Determine the (X, Y) coordinate at the center of the cell enclosing the given text.  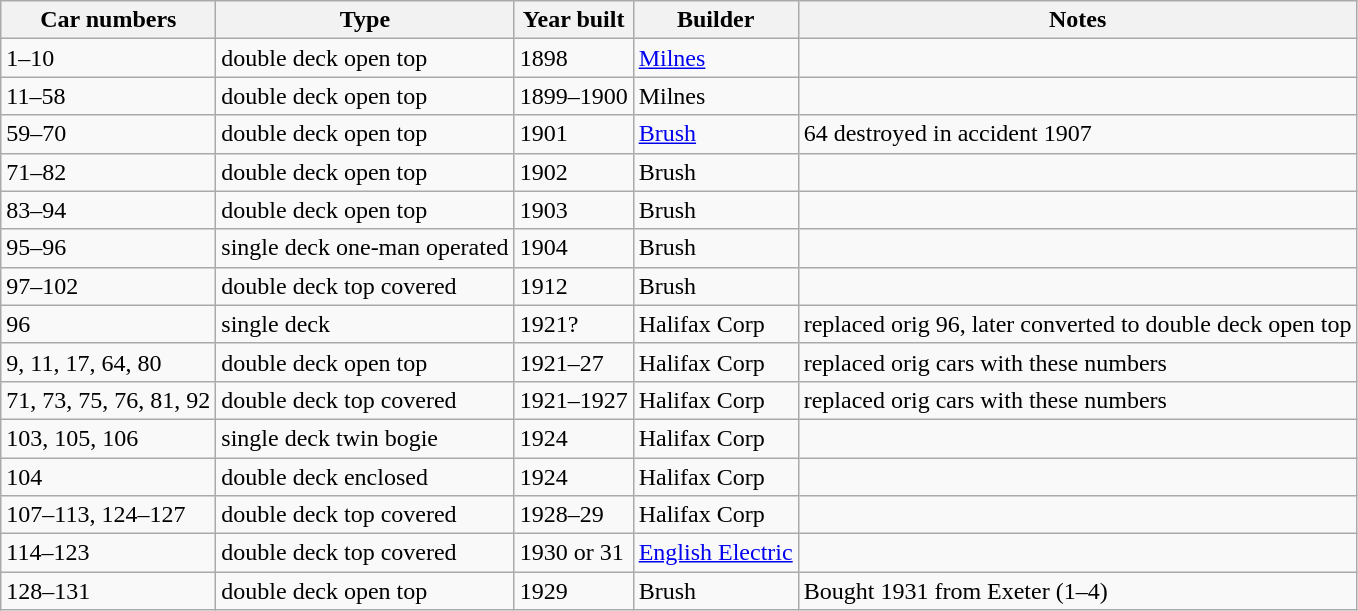
Bought 1931 from Exeter (1–4) (1078, 591)
64 destroyed in accident 1907 (1078, 134)
1904 (574, 248)
1–10 (108, 58)
71, 73, 75, 76, 81, 92 (108, 400)
107–113, 124–127 (108, 515)
97–102 (108, 286)
1898 (574, 58)
114–123 (108, 553)
83–94 (108, 210)
1902 (574, 172)
1912 (574, 286)
1921–1927 (574, 400)
English Electric (716, 553)
Notes (1078, 20)
71–82 (108, 172)
1901 (574, 134)
96 (108, 324)
Year built (574, 20)
128–131 (108, 591)
1929 (574, 591)
1899–1900 (574, 96)
Builder (716, 20)
1928–29 (574, 515)
9, 11, 17, 64, 80 (108, 362)
single deck (365, 324)
1903 (574, 210)
59–70 (108, 134)
11–58 (108, 96)
single deck twin bogie (365, 438)
Car numbers (108, 20)
1921? (574, 324)
double deck enclosed (365, 477)
Type (365, 20)
replaced orig 96, later converted to double deck open top (1078, 324)
104 (108, 477)
1930 or 31 (574, 553)
103, 105, 106 (108, 438)
1921–27 (574, 362)
single deck one-man operated (365, 248)
95–96 (108, 248)
